Pinpoint the cell where the given text exists, returning its (x, y) midpoint coordinate. 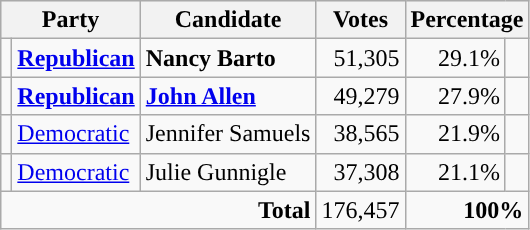
Jennifer Samuels (228, 134)
37,308 (360, 172)
Total (158, 210)
John Allen (228, 96)
Candidate (228, 20)
Percentage (467, 20)
100% (467, 210)
49,279 (360, 96)
Julie Gunnigle (228, 172)
Party (71, 20)
29.1% (455, 58)
Votes (360, 20)
21.9% (455, 134)
51,305 (360, 58)
38,565 (360, 134)
176,457 (360, 210)
27.9% (455, 96)
Nancy Barto (228, 58)
21.1% (455, 172)
